Identify which cell holds the provided text, then report its [x, y] central coordinate. 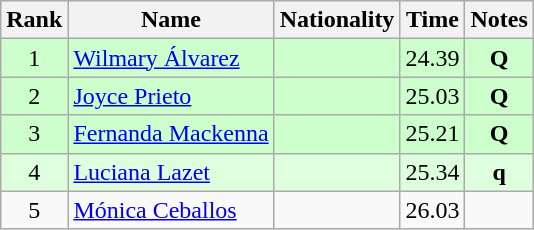
Mónica Ceballos [171, 210]
26.03 [432, 210]
25.03 [432, 96]
1 [34, 58]
Notes [499, 20]
Fernanda Mackenna [171, 134]
2 [34, 96]
Rank [34, 20]
Nationality [337, 20]
Luciana Lazet [171, 172]
Time [432, 20]
Joyce Prieto [171, 96]
5 [34, 210]
q [499, 172]
4 [34, 172]
3 [34, 134]
25.21 [432, 134]
Name [171, 20]
25.34 [432, 172]
24.39 [432, 58]
Wilmary Álvarez [171, 58]
